Search for the cell housing the specified text and yield its [X, Y] center coordinate. 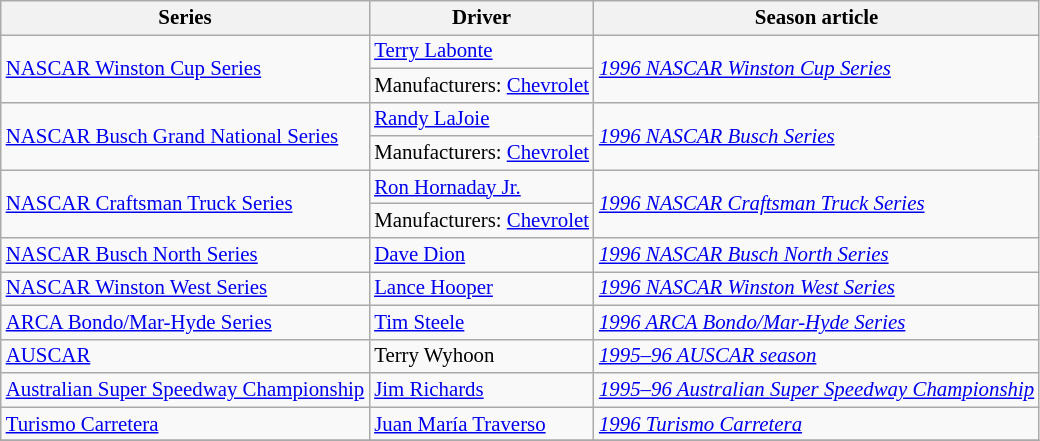
Juan María Traverso [482, 424]
1996 NASCAR Busch Series [816, 136]
1995–96 AUSCAR season [816, 356]
AUSCAR [185, 356]
1996 NASCAR Winston West Series [816, 288]
Randy LaJoie [482, 119]
ARCA Bondo/Mar-Hyde Series [185, 322]
1995–96 Australian Super Speedway Championship [816, 390]
Terry Labonte [482, 51]
Driver [482, 18]
Series [185, 18]
1996 NASCAR Craftsman Truck Series [816, 204]
Season article [816, 18]
NASCAR Winston West Series [185, 288]
1996 Turismo Carretera [816, 424]
Dave Dion [482, 255]
Tim Steele [482, 322]
Australian Super Speedway Championship [185, 390]
1996 NASCAR Busch North Series [816, 255]
1996 ARCA Bondo/Mar-Hyde Series [816, 322]
Terry Wyhoon [482, 356]
Lance Hooper [482, 288]
1996 NASCAR Winston Cup Series [816, 68]
NASCAR Winston Cup Series [185, 68]
Turismo Carretera [185, 424]
NASCAR Craftsman Truck Series [185, 204]
Ron Hornaday Jr. [482, 187]
NASCAR Busch North Series [185, 255]
Jim Richards [482, 390]
NASCAR Busch Grand National Series [185, 136]
